Provide the (X, Y) coordinate of the cell's center where the given text is located.  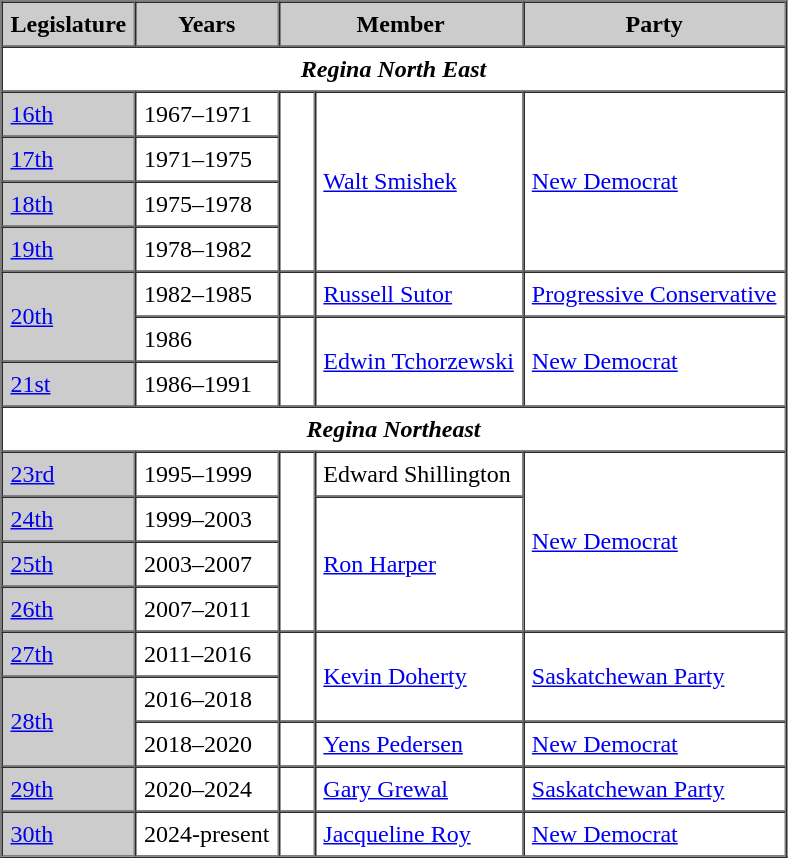
Member (400, 24)
2007–2011 (206, 608)
1999–2003 (206, 518)
Edwin Tchorzewski (418, 361)
19th (69, 248)
26th (69, 608)
2020–2024 (206, 788)
Edward Shillington (418, 474)
23rd (69, 474)
24th (69, 518)
Party (654, 24)
2003–2007 (206, 564)
16th (69, 114)
Ron Harper (418, 564)
1986–1991 (206, 384)
Years (206, 24)
2016–2018 (206, 698)
Russell Sutor (418, 294)
1978–1982 (206, 248)
27th (69, 654)
2011–2016 (206, 654)
20th (69, 317)
Yens Pedersen (418, 744)
17th (69, 158)
25th (69, 564)
1967–1971 (206, 114)
Legislature (69, 24)
2024-present (206, 834)
1975–1978 (206, 204)
18th (69, 204)
Regina North East (394, 68)
1986 (206, 338)
29th (69, 788)
30th (69, 834)
Kevin Doherty (418, 677)
1995–1999 (206, 474)
1971–1975 (206, 158)
1982–1985 (206, 294)
28th (69, 721)
Jacqueline Roy (418, 834)
Regina Northeast (394, 428)
21st (69, 384)
Walt Smishek (418, 182)
Gary Grewal (418, 788)
2018–2020 (206, 744)
Progressive Conservative (654, 294)
